Identify which cell holds the provided text, then report its (x, y) central coordinate. 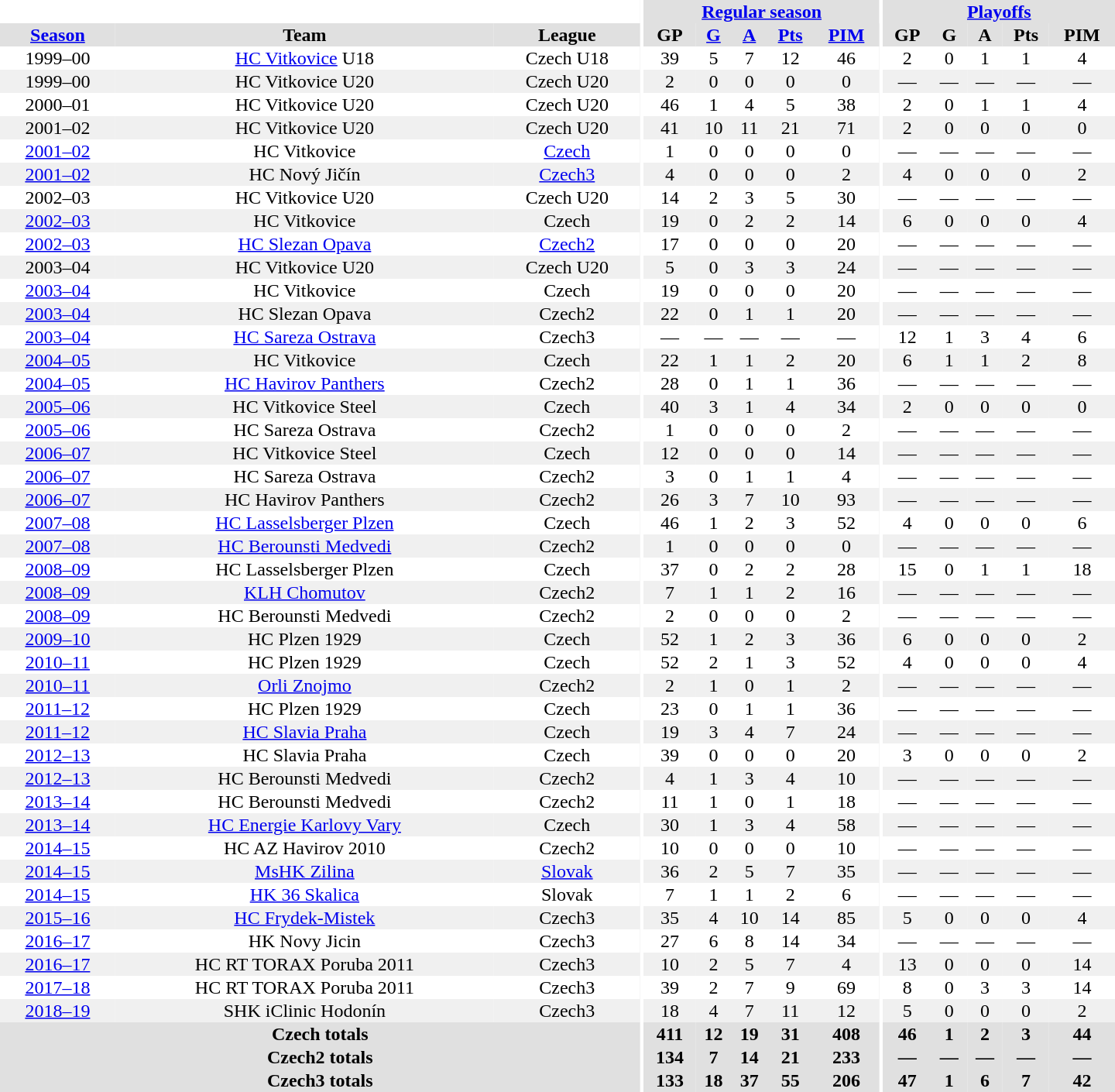
Regular season (762, 12)
HC Nový Jičín (305, 174)
206 (847, 1080)
40 (671, 407)
13 (907, 964)
233 (847, 1057)
411 (671, 1034)
55 (791, 1080)
26 (671, 500)
HC Vitkovice U18 (305, 58)
Team (305, 35)
MsHK Zilina (305, 871)
KLH Chomutov (305, 592)
2000–01 (57, 105)
HC Frydek-Mistek (305, 918)
HK 36 Skalica (305, 895)
Czech U18 (567, 58)
2015–16 (57, 918)
71 (847, 128)
47 (907, 1080)
HC Energie Karlovy Vary (305, 825)
9 (791, 987)
Czech2 totals (321, 1057)
133 (671, 1080)
31 (791, 1034)
Season (57, 35)
69 (847, 987)
85 (847, 918)
Playoffs (999, 12)
15 (907, 569)
League (567, 35)
Czech3 totals (321, 1080)
44 (1082, 1034)
Czech totals (321, 1034)
Orli Znojmo (305, 685)
58 (847, 825)
HC AZ Havirov 2010 (305, 848)
38 (847, 105)
HK Novy Jicin (305, 941)
42 (1082, 1080)
16 (847, 592)
93 (847, 500)
41 (671, 128)
2017–18 (57, 987)
27 (671, 941)
2018–19 (57, 1011)
17 (671, 244)
SHK iClinic Hodonín (305, 1011)
23 (671, 709)
2009–10 (57, 639)
408 (847, 1034)
134 (671, 1057)
